Determine the [x, y] coordinate at the center of the cell enclosing the given text.  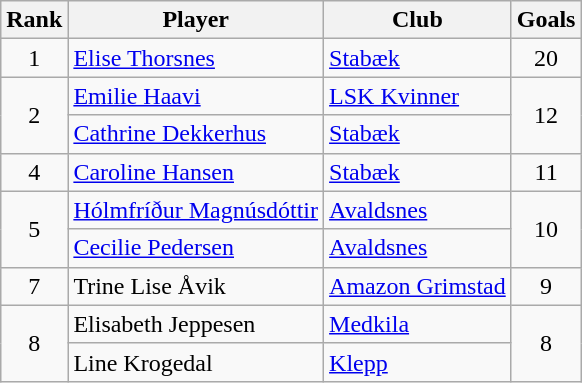
Goals [546, 20]
Hólmfríður Magnúsdóttir [196, 210]
LSK Kvinner [418, 96]
Trine Lise Åvik [196, 286]
Klepp [418, 362]
20 [546, 58]
10 [546, 229]
Rank [34, 20]
2 [34, 115]
11 [546, 172]
Amazon Grimstad [418, 286]
Club [418, 20]
4 [34, 172]
Medkila [418, 324]
Emilie Haavi [196, 96]
12 [546, 115]
Line Krogedal [196, 362]
Player [196, 20]
Cathrine Dekkerhus [196, 134]
Elise Thorsnes [196, 58]
Caroline Hansen [196, 172]
7 [34, 286]
Elisabeth Jeppesen [196, 324]
Cecilie Pedersen [196, 248]
9 [546, 286]
1 [34, 58]
5 [34, 229]
